Determine the (X, Y) coordinate at the center of the cell enclosing the given text.  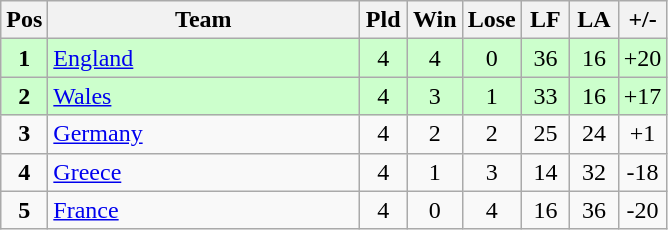
+/- (642, 20)
-20 (642, 210)
14 (546, 172)
+1 (642, 134)
+17 (642, 96)
LA (594, 20)
Team (204, 20)
LF (546, 20)
5 (24, 210)
Lose (492, 20)
25 (546, 134)
England (204, 58)
Germany (204, 134)
33 (546, 96)
France (204, 210)
32 (594, 172)
Win (434, 20)
Greece (204, 172)
Pos (24, 20)
Pld (384, 20)
-18 (642, 172)
+20 (642, 58)
Wales (204, 96)
24 (594, 134)
